Locate the cell with the specified text and output its [X, Y] center coordinate. 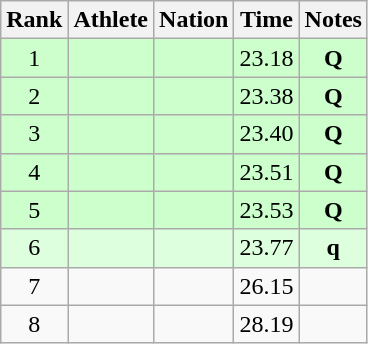
23.51 [266, 172]
Notes [333, 20]
Athlete [111, 20]
4 [34, 172]
7 [34, 286]
3 [34, 134]
26.15 [266, 286]
23.18 [266, 58]
1 [34, 58]
6 [34, 248]
2 [34, 96]
23.38 [266, 96]
23.53 [266, 210]
8 [34, 324]
Rank [34, 20]
23.40 [266, 134]
Time [266, 20]
28.19 [266, 324]
Nation [194, 20]
q [333, 248]
23.77 [266, 248]
5 [34, 210]
